Scan for the cell matching the given text and deliver its (X, Y) coordinate at center. 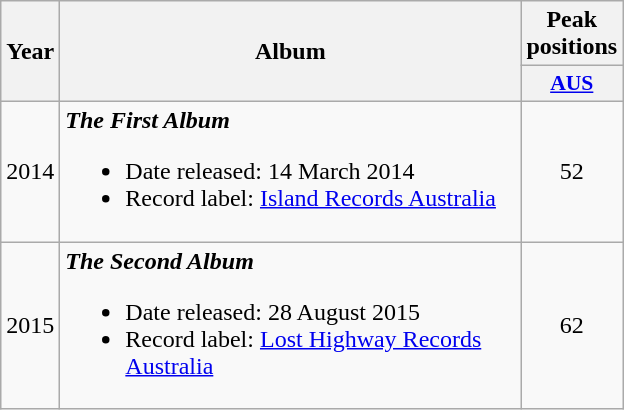
AUS (572, 84)
Peak positions (572, 34)
The First AlbumDate released: 14 March 2014Record label: Island Records Australia (290, 171)
2015 (30, 326)
52 (572, 171)
62 (572, 326)
The Second AlbumDate released: 28 August 2015Record label: Lost Highway Records Australia (290, 326)
Year (30, 52)
Album (290, 52)
2014 (30, 171)
